Determine the (x, y) coordinate at the center of the cell enclosing the given text.  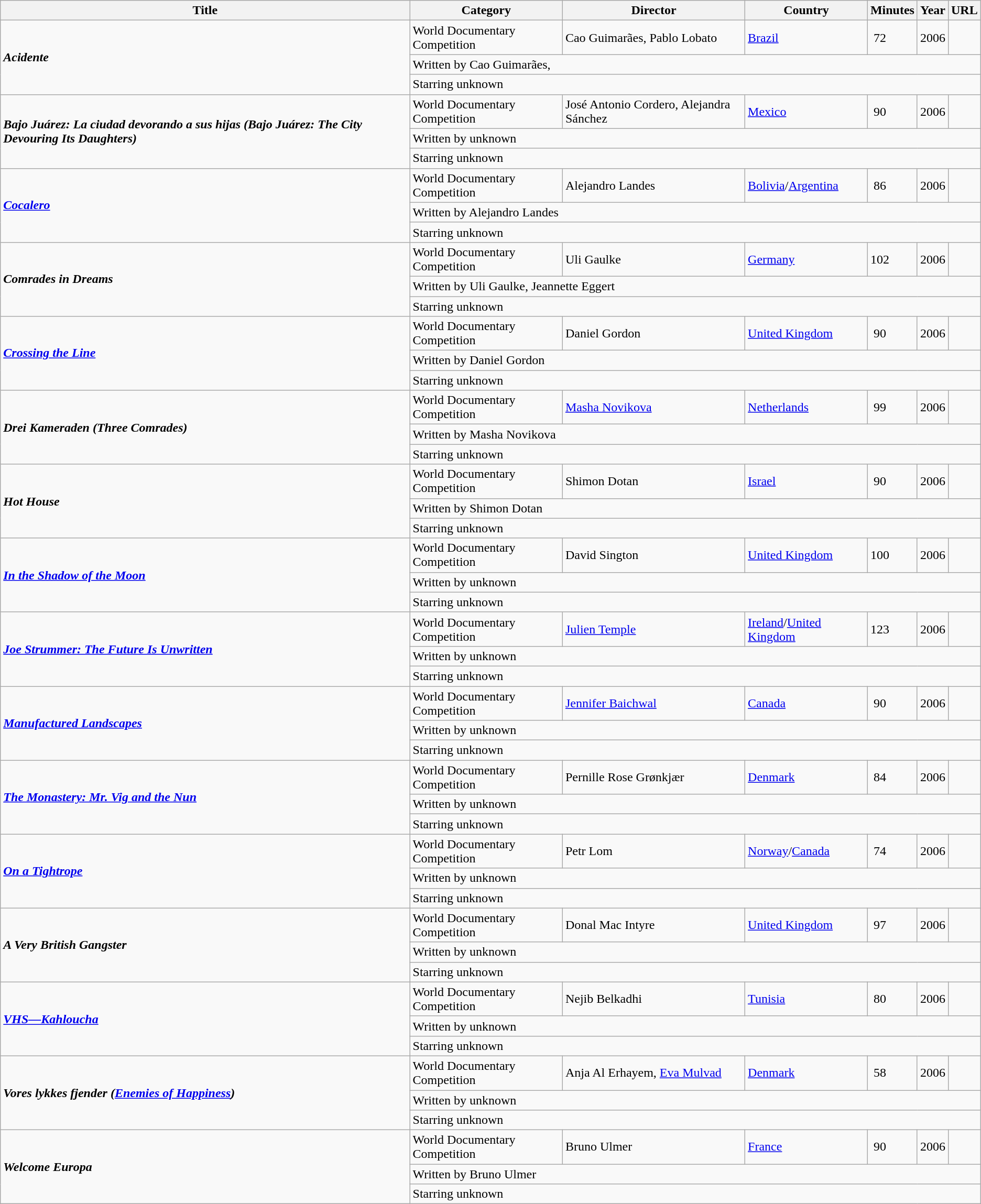
Joe Strummer: The Future Is Unwritten (205, 649)
On a Tightrope (205, 871)
Acidente (205, 58)
Written by Cao Guimarães, (695, 64)
Norway/Canada (806, 851)
Written by Masha Novikova (695, 434)
Germany (806, 259)
David Sington (653, 555)
Year (933, 10)
Ireland/United Kingdom (806, 629)
Anja Al Erhayem, Eva Mulvad (653, 1073)
86 (892, 185)
100 (892, 555)
Julien Temple (653, 629)
Bolivia/Argentina (806, 185)
France (806, 1147)
Crossing the Line (205, 353)
Written by Uli Gaulke, Jeannette Eggert (695, 286)
74 (892, 851)
Mexico (806, 111)
Vores lykkes fjender (Enemies of Happiness) (205, 1093)
Uli Gaulke (653, 259)
Pernille Rose Grønkjær (653, 778)
Bruno Ulmer (653, 1147)
72 (892, 38)
Netherlands (806, 408)
VHS—Kahloucha (205, 1019)
Minutes (892, 10)
Director (653, 10)
José Antonio Cordero, Alejandra Sánchez (653, 111)
Written by Shimon Dotan (695, 508)
Hot House (205, 501)
A Very British Gangster (205, 945)
URL (964, 10)
The Monastery: Mr. Vig and the Nun (205, 797)
Tunisia (806, 999)
97 (892, 925)
123 (892, 629)
In the Shadow of the Moon (205, 575)
Drei Kameraden (Three Comrades) (205, 428)
Written by Alejandro Landes (695, 212)
58 (892, 1073)
102 (892, 259)
Country (806, 10)
Written by Bruno Ulmer (695, 1174)
Daniel Gordon (653, 333)
Petr Lom (653, 851)
84 (892, 778)
Jennifer Baichwal (653, 703)
Shimon Dotan (653, 481)
80 (892, 999)
Donal Mac Intyre (653, 925)
Written by Daniel Gordon (695, 360)
Masha Novikova (653, 408)
Comrades in Dreams (205, 279)
Cocalero (205, 205)
Canada (806, 703)
Title (205, 10)
Nejib Belkadhi (653, 999)
Bajo Juárez: La ciudad devorando a sus hijas (Bajo Juárez: The City Devouring Its Daughters) (205, 131)
Category (486, 10)
Manufactured Landscapes (205, 723)
99 (892, 408)
Cao Guimarães, Pablo Lobato (653, 38)
Alejandro Landes (653, 185)
Brazil (806, 38)
Israel (806, 481)
Welcome Europa (205, 1167)
